Find where the given text appears and provide that cell's center as [x, y] coordinate. 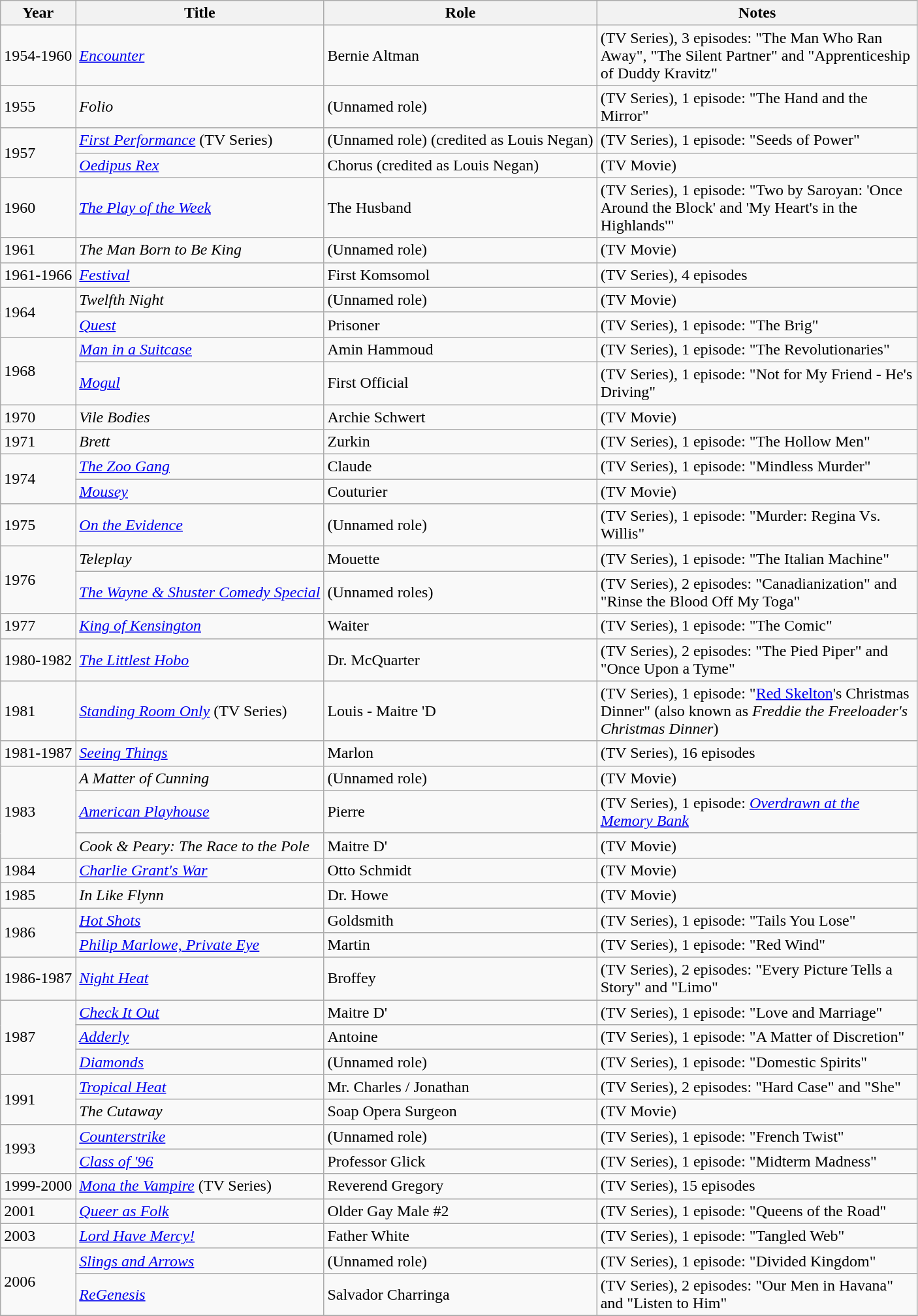
Queer as Folk [200, 1211]
1961-1966 [38, 275]
Night Heat [200, 979]
Tropical Heat [200, 1087]
1984 [38, 870]
1993 [38, 1149]
Couturier [460, 492]
1970 [38, 417]
Twelfth Night [200, 300]
The Man Born to Be King [200, 250]
Lord Have Mercy! [200, 1236]
1955 [38, 107]
1974 [38, 479]
Mr. Charles / Jonathan [460, 1087]
(TV Series), 1 episode: "The Comic" [757, 626]
Marlon [460, 753]
Charlie Grant's War [200, 870]
1986-1987 [38, 979]
1983 [38, 812]
(TV Series), 2 episodes: "Every Picture Tells a Story" and "Limo" [757, 979]
2003 [38, 1236]
Antoine [460, 1037]
Festival [200, 275]
Vile Bodies [200, 417]
(TV Series), 1 episode: "Midterm Madness" [757, 1161]
The Zoo Gang [200, 467]
(TV Series), 2 episodes: "Canadianization" and "Rinse the Blood Off My Toga" [757, 593]
(TV Series), 1 episode: "Tangled Web" [757, 1236]
First Komsomol [460, 275]
(Unnamed role) (credited as Louis Negan) [460, 140]
1985 [38, 895]
The Wayne & Shuster Comedy Special [200, 593]
1975 [38, 525]
Philip Marlowe, Private Eye [200, 945]
(TV Series), 1 episode: "The Italian Machine" [757, 559]
(TV Series), 1 episode: "Two by Saroyan: 'Once Around the Block' and 'My Heart's in the Highlands'" [757, 208]
1960 [38, 208]
The Husband [460, 208]
1957 [38, 153]
Dr. Howe [460, 895]
Goldsmith [460, 920]
(TV Series), 1 episode: "Seeds of Power" [757, 140]
Slings and Arrows [200, 1261]
1971 [38, 442]
(TV Series), 1 episode: "The Hand and the Mirror" [757, 107]
Diamonds [200, 1062]
Brett [200, 442]
Adderly [200, 1037]
Quest [200, 324]
1981 [38, 711]
(TV Series), 1 episode: "A Matter of Discretion" [757, 1037]
First Official [460, 383]
Amin Hammoud [460, 349]
1991 [38, 1099]
The Littlest Hobo [200, 659]
The Play of the Week [200, 208]
ReGenesis [200, 1294]
1964 [38, 312]
Reverend Gregory [460, 1186]
(Unnamed roles) [460, 593]
American Playhouse [200, 812]
(TV Series), 1 episode: "Mindless Murder" [757, 467]
Soap Opera Surgeon [460, 1112]
Hot Shots [200, 920]
(TV Series), 1 episode: "The Hollow Men" [757, 442]
Claude [460, 467]
2001 [38, 1211]
Professor Glick [460, 1161]
(TV Series), 1 episode: "Red Skelton's Christmas Dinner" (also known as Freddie the Freeloader's Christmas Dinner) [757, 711]
Encounter [200, 55]
(TV Series), 1 episode: "French Twist" [757, 1136]
1981-1987 [38, 753]
Dr. McQuarter [460, 659]
Teleplay [200, 559]
Seeing Things [200, 753]
(TV Series), 3 episodes: "The Man Who Ran Away", "The Silent Partner" and "Apprenticeship of Duddy Kravitz" [757, 55]
Check It Out [200, 1012]
Folio [200, 107]
(TV Series), 1 episode: "Red Wind" [757, 945]
King of Kensington [200, 626]
Class of '96 [200, 1161]
Mona the Vampire (TV Series) [200, 1186]
Pierre [460, 812]
(TV Series), 1 episode: "Tails You Lose" [757, 920]
(TV Series), 4 episodes [757, 275]
Louis - Maitre 'D [460, 711]
Bernie Altman [460, 55]
Oedipus Rex [200, 165]
(TV Series), 1 episode: "Not for My Friend - He's Driving" [757, 383]
Mousey [200, 492]
Zurkin [460, 442]
1968 [38, 371]
Broffey [460, 979]
A Matter of Cunning [200, 778]
(TV Series), 1 episode: "Divided Kingdom" [757, 1261]
(TV Series), 1 episode: "Domestic Spirits" [757, 1062]
Mouette [460, 559]
1986 [38, 932]
Martin [460, 945]
Cook & Peary: The Race to the Pole [200, 845]
(TV Series), 1 episode: "The Revolutionaries" [757, 349]
2006 [38, 1282]
(TV Series), 15 episodes [757, 1186]
Prisoner [460, 324]
Role [460, 13]
Standing Room Only (TV Series) [200, 711]
(TV Series), 1 episode: "Queens of the Road" [757, 1211]
Title [200, 13]
1976 [38, 580]
(TV Series), 1 episode: "Murder: Regina Vs. Willis" [757, 525]
On the Evidence [200, 525]
1999-2000 [38, 1186]
1961 [38, 250]
Mogul [200, 383]
Salvador Charringa [460, 1294]
In Like Flynn [200, 895]
The Cutaway [200, 1112]
Waiter [460, 626]
Father White [460, 1236]
Man in a Suitcase [200, 349]
1987 [38, 1037]
Older Gay Male #2 [460, 1211]
(TV Series), 1 episode: "The Brig" [757, 324]
(TV Series), 1 episode: Overdrawn at the Memory Bank [757, 812]
1954-1960 [38, 55]
(TV Series), 2 episodes: "The Pied Piper" and "Once Upon a Tyme" [757, 659]
Chorus (credited as Louis Negan) [460, 165]
1977 [38, 626]
1980-1982 [38, 659]
Counterstrike [200, 1136]
Otto Schmidt [460, 870]
(TV Series), 2 episodes: "Hard Case" and "She" [757, 1087]
(TV Series), 16 episodes [757, 753]
First Performance (TV Series) [200, 140]
(TV Series), 2 episodes: "Our Men in Havana" and "Listen to Him" [757, 1294]
Archie Schwert [460, 417]
(TV Series), 1 episode: "Love and Marriage" [757, 1012]
Year [38, 13]
Notes [757, 13]
